Determine the [x, y] coordinate at the center of the cell enclosing the given text.  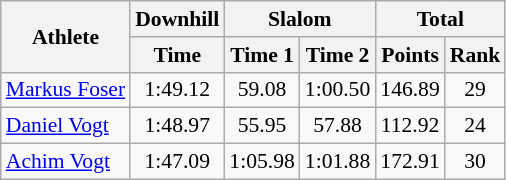
Time 2 [338, 55]
Athlete [66, 36]
1:01.88 [338, 162]
1:47.09 [177, 162]
59.08 [262, 90]
24 [476, 126]
Total [440, 19]
146.89 [410, 90]
29 [476, 90]
Points [410, 55]
Daniel Vogt [66, 126]
1:00.50 [338, 90]
Time 1 [262, 55]
1:49.12 [177, 90]
172.91 [410, 162]
30 [476, 162]
Time [177, 55]
Markus Foser [66, 90]
Rank [476, 55]
1:05.98 [262, 162]
112.92 [410, 126]
1:48.97 [177, 126]
Achim Vogt [66, 162]
Downhill [177, 19]
57.88 [338, 126]
Slalom [300, 19]
55.95 [262, 126]
